Return the [x, y] coordinate for the center point of the cell that contains the specified text.  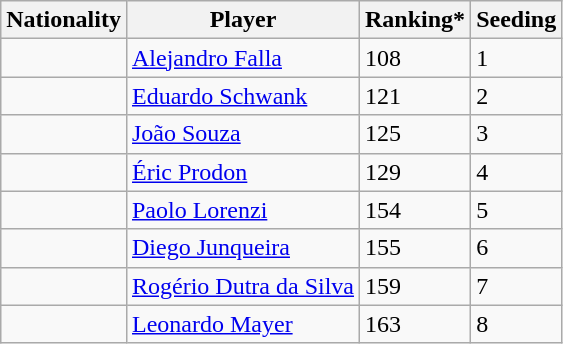
Nationality [64, 20]
7 [516, 286]
Ranking* [416, 20]
8 [516, 324]
4 [516, 172]
154 [416, 210]
Alejandro Falla [242, 58]
108 [416, 58]
1 [516, 58]
2 [516, 96]
3 [516, 134]
Player [242, 20]
125 [416, 134]
121 [416, 96]
Rogério Dutra da Silva [242, 286]
Seeding [516, 20]
João Souza [242, 134]
163 [416, 324]
6 [516, 248]
5 [516, 210]
Diego Junqueira [242, 248]
129 [416, 172]
Leonardo Mayer [242, 324]
155 [416, 248]
159 [416, 286]
Eduardo Schwank [242, 96]
Paolo Lorenzi [242, 210]
Éric Prodon [242, 172]
